Provide the [X, Y] coordinate of the cell's center where the given text is located.  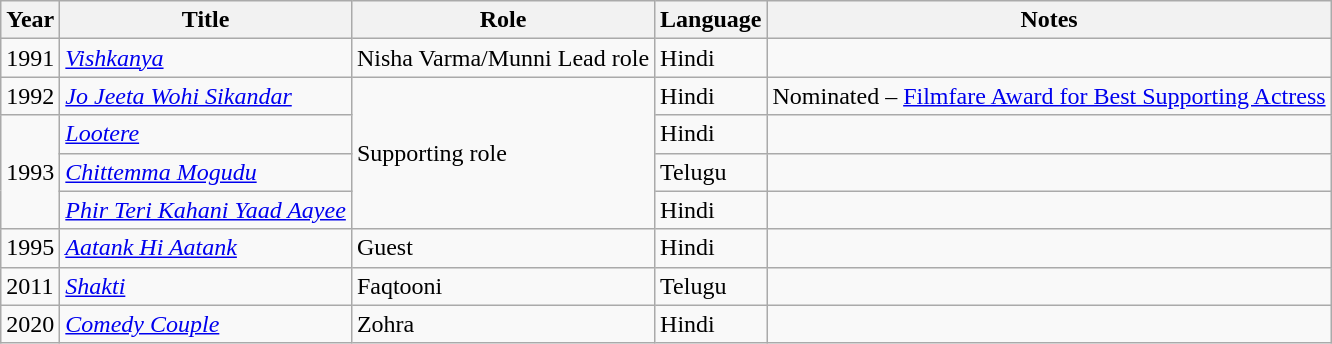
Shakti [206, 286]
Phir Teri Kahani Yaad Aayee [206, 210]
Year [30, 20]
Comedy Couple [206, 324]
Title [206, 20]
Language [711, 20]
Guest [502, 248]
Nisha Varma/Munni Lead role [502, 58]
Role [502, 20]
Zohra [502, 324]
Notes [1049, 20]
Nominated – Filmfare Award for Best Supporting Actress [1049, 96]
1991 [30, 58]
Aatank Hi Aatank [206, 248]
2020 [30, 324]
Lootere [206, 134]
1992 [30, 96]
1995 [30, 248]
Faqtooni [502, 286]
Supporting role [502, 153]
2011 [30, 286]
Chittemma Mogudu [206, 172]
1993 [30, 172]
Jo Jeeta Wohi Sikandar [206, 96]
Vishkanya [206, 58]
